Return the (X, Y) coordinate for the center point of the cell that contains the specified text.  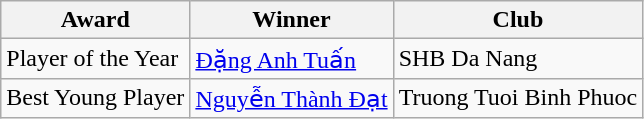
Award (96, 20)
Winner (292, 20)
Đặng Anh Tuấn (292, 59)
Truong Tuoi Binh Phuoc (518, 98)
Nguyễn Thành Đạt (292, 98)
SHB Da Nang (518, 59)
Club (518, 20)
Best Young Player (96, 98)
Player of the Year (96, 59)
